Provide the [x, y] coordinate of the cell's center where the given text is located.  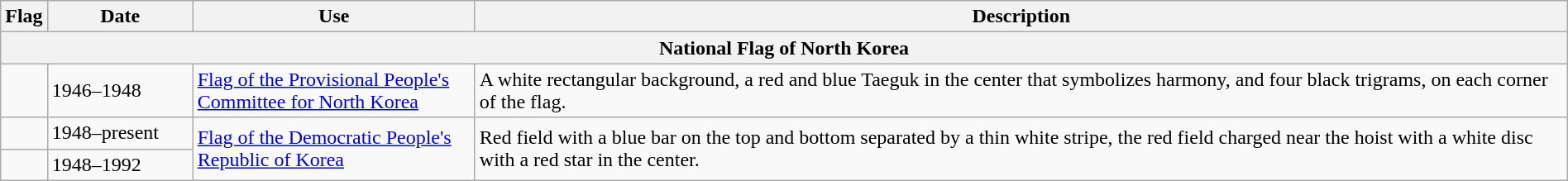
A white rectangular background, a red and blue Taeguk in the center that symbolizes harmony, and four black trigrams, on each corner of the flag. [1021, 91]
Use [334, 17]
Description [1021, 17]
1948–present [120, 133]
Flag [24, 17]
1948–1992 [120, 164]
National Flag of North Korea [784, 48]
1946–1948 [120, 91]
Flag of the Democratic People's Republic of Korea [334, 149]
Flag of the Provisional People's Committee for North Korea [334, 91]
Date [120, 17]
